For the text-containing cell, return its midpoint in [x, y] coordinate format. 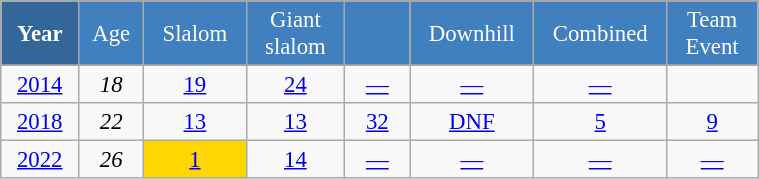
24 [296, 85]
26 [112, 160]
Age [112, 34]
5 [600, 122]
Year [40, 34]
9 [712, 122]
Giantslalom [296, 34]
2018 [40, 122]
Downhill [472, 34]
2014 [40, 85]
2022 [40, 160]
19 [195, 85]
1 [195, 160]
32 [378, 122]
Team Event [712, 34]
DNF [472, 122]
Slalom [195, 34]
18 [112, 85]
14 [296, 160]
22 [112, 122]
Combined [600, 34]
